Locate the cell with the specified text and output its (x, y) center coordinate. 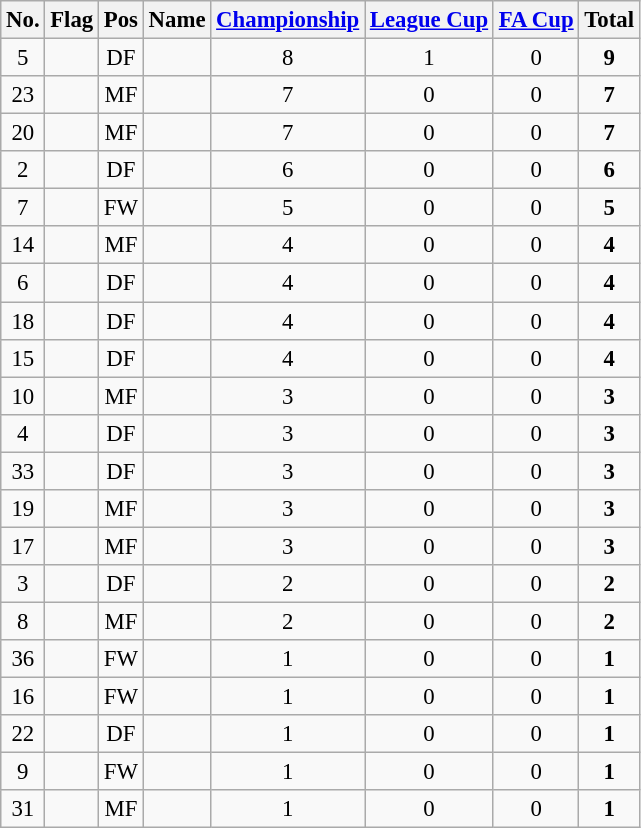
No. (23, 20)
17 (23, 546)
36 (23, 659)
22 (23, 734)
20 (23, 133)
Name (177, 20)
League Cup (428, 20)
Flag (72, 20)
FA Cup (536, 20)
31 (23, 809)
23 (23, 95)
15 (23, 358)
19 (23, 509)
Championship (288, 20)
18 (23, 321)
16 (23, 697)
33 (23, 471)
Pos (122, 20)
Total (609, 20)
14 (23, 245)
10 (23, 396)
